Pinpoint the cell where the given text exists, returning its [x, y] midpoint coordinate. 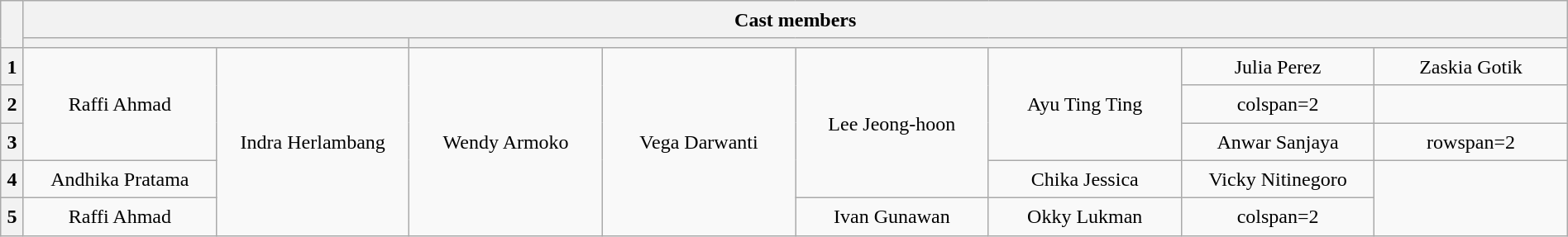
Lee Jeong-hoon [892, 122]
5 [12, 217]
Cast members [796, 20]
Chika Jessica [1085, 179]
Zaskia Gotik [1470, 66]
2 [12, 104]
Ivan Gunawan [892, 217]
4 [12, 179]
Indra Herlambang [313, 141]
Julia Perez [1277, 66]
3 [12, 141]
Andhika Pratama [119, 179]
Anwar Sanjaya [1277, 141]
Okky Lukman [1085, 217]
1 [12, 66]
Vicky Nitinegoro [1277, 179]
Wendy Armoko [506, 141]
rowspan=2 [1470, 141]
Vega Darwanti [698, 141]
Ayu Ting Ting [1085, 104]
